Extract the [x, y] coordinate from the center of the cell holding the provided text.  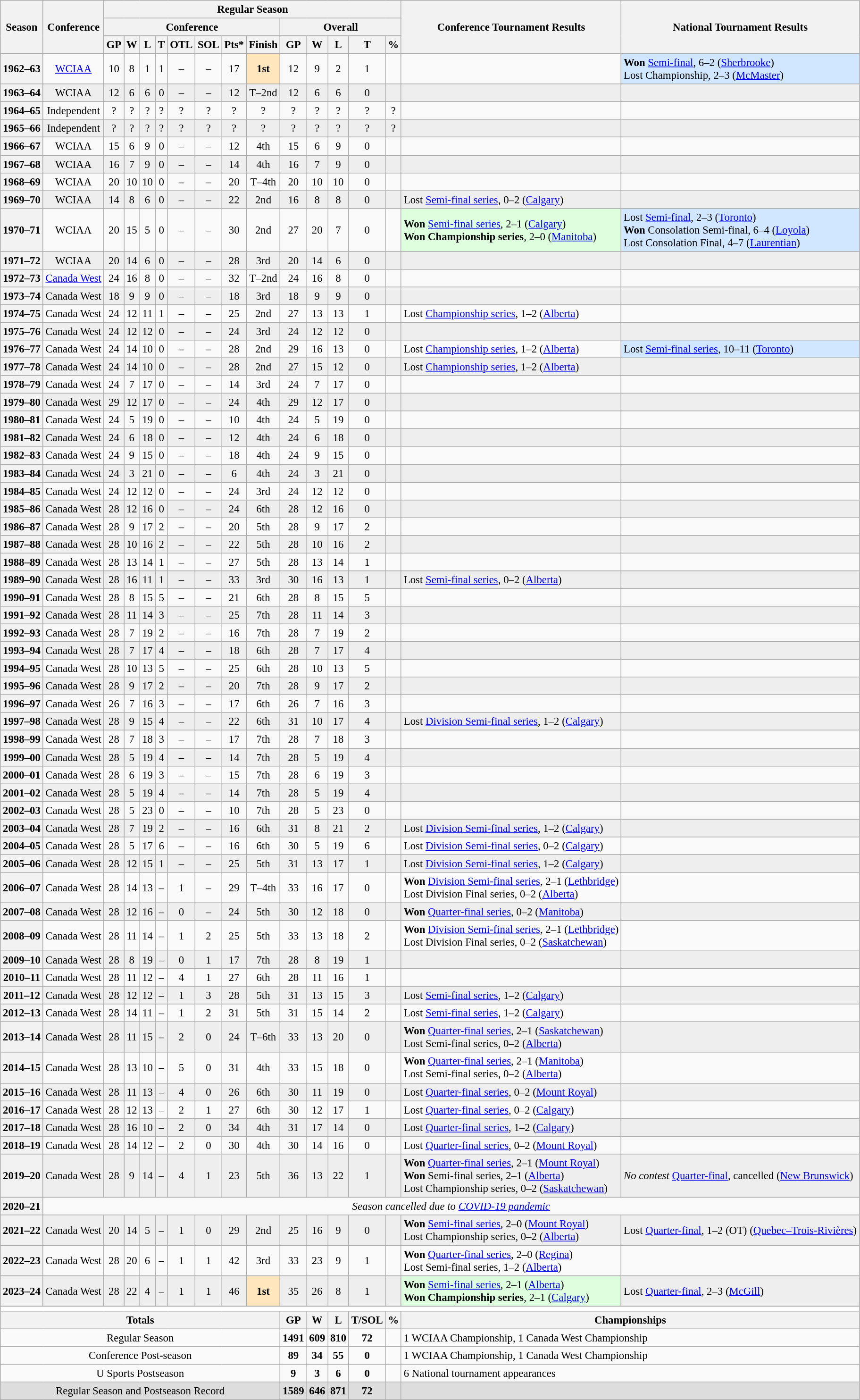
35 [293, 1291]
2016–17 [22, 1110]
1970–71 [22, 230]
Won Quarter-final series, 2–0 (Regina)Lost Semi-final series, 1–2 (Alberta) [511, 1261]
1967–68 [22, 164]
2007–08 [22, 912]
Overall [341, 27]
1986–87 [22, 527]
1971–72 [22, 260]
1491 [293, 1338]
Championships [630, 1320]
Won Semi-final series, 2–0 (Mount Royal)Lost Championship series, 0–2 (Alberta) [511, 1231]
Conference Tournament Results [511, 27]
42 [234, 1261]
1973–74 [22, 296]
2013–14 [22, 1037]
1964–65 [22, 111]
2006–07 [22, 888]
SOL [209, 45]
Won Quarter-final series, 0–2 (Manitoba) [511, 912]
1981–82 [22, 438]
Won Quarter-final series, 2–1 (Mount Royal)Won Semi-final series, 2–1 (Alberta)Lost Championship series, 0–2 (Saskatchewan) [511, 1176]
T/SOL [367, 1320]
2009–10 [22, 960]
Won Quarter-final series, 2–1 (Manitoba)Lost Semi-final series, 0–2 (Alberta) [511, 1068]
Lost Quarter-final series, 1–2 (Calgary) [511, 1127]
2023–24 [22, 1291]
2019–20 [22, 1176]
2022–23 [22, 1261]
1978–79 [22, 385]
1980–81 [22, 420]
Won Semi-final series, 2–1 (Alberta)Won Championship series, 2–1 (Calgary) [511, 1291]
1987–88 [22, 545]
2004–05 [22, 846]
1988–89 [22, 562]
Lost Quarter-final series, 0–2 (Calgary) [511, 1110]
2021–22 [22, 1231]
1991–92 [22, 615]
1999–00 [22, 757]
U Sports Postseason [141, 1374]
1966–67 [22, 146]
Lost Division Semi-final series, 0–2 (Calgary) [511, 846]
Totals [141, 1320]
1974–75 [22, 314]
OTL [181, 45]
2020–21 [22, 1206]
2011–12 [22, 996]
6 National tournament appearances [630, 1374]
1992–93 [22, 633]
1969–70 [22, 200]
1990–91 [22, 597]
Won Quarter-final series, 2–1 (Saskatchewan)Lost Semi-final series, 0–2 (Alberta) [511, 1037]
Won Division Semi-final series, 2–1 (Lethbridge)Lost Division Final series, 0–2 (Alberta) [511, 888]
1993–94 [22, 651]
2014–15 [22, 1068]
1994–95 [22, 669]
National Tournament Results [741, 27]
Season [22, 27]
72 [367, 1338]
Season cancelled due to COVID-19 pandemic [451, 1206]
Lost Semi-final, 2–3 (Toronto)Won Consolation Semi-final, 6–4 (Loyola)Lost Consolation Final, 4–7 (Laurentian) [741, 230]
Conference Post-season [141, 1356]
2012–13 [22, 1013]
1976–77 [22, 349]
Lost Quarter-final, 2–3 (McGill) [741, 1291]
89 [293, 1356]
1977–78 [22, 367]
2000–01 [22, 775]
2010–11 [22, 978]
609 [317, 1338]
46 [234, 1291]
Lost Quarter-final, 1–2 (OT) (Quebec–Trois-Rivières) [741, 1231]
1989–90 [22, 580]
1982–83 [22, 456]
1979–80 [22, 402]
2002–03 [22, 810]
1968–69 [22, 182]
2015–16 [22, 1092]
1995–96 [22, 686]
2018–19 [22, 1145]
Finish [263, 45]
1965–66 [22, 129]
2005–06 [22, 863]
55 [339, 1356]
1985–86 [22, 509]
Won Semi-final series, 2–1 (Calgary)Won Championship series, 2–0 (Manitoba) [511, 230]
1997–98 [22, 721]
Won Semi-final, 6–2 (Sherbrooke)Lost Championship, 2–3 (McMaster) [741, 69]
1984–85 [22, 491]
32 [234, 278]
810 [339, 1338]
Lost Semi-final series, 10–11 (Toronto) [741, 349]
1963–64 [22, 93]
1975–76 [22, 331]
Pts* [234, 45]
1998–99 [22, 739]
2017–18 [22, 1127]
1996–97 [22, 704]
1983–84 [22, 473]
1972–73 [22, 278]
1962–63 [22, 69]
Lost Semi-final series, 0–2 (Calgary) [511, 200]
36 [293, 1176]
Lost Semi-final series, 0–2 (Alberta) [511, 580]
Won Division Semi-final series, 2–1 (Lethbridge)Lost Division Final series, 0–2 (Saskatchewan) [511, 936]
2001–02 [22, 793]
2003–04 [22, 828]
T–6th [263, 1037]
No contest Quarter-final, cancelled (New Brunswick) [741, 1176]
2008–09 [22, 936]
